Determine the [x, y] coordinate at the center of the cell enclosing the given text.  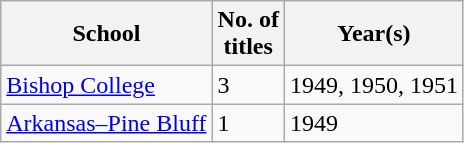
3 [248, 85]
Year(s) [374, 34]
No. oftitles [248, 34]
1 [248, 123]
1949, 1950, 1951 [374, 85]
School [106, 34]
Bishop College [106, 85]
1949 [374, 123]
Arkansas–Pine Bluff [106, 123]
